Extract the (x, y) coordinate from the center of the cell holding the provided text.  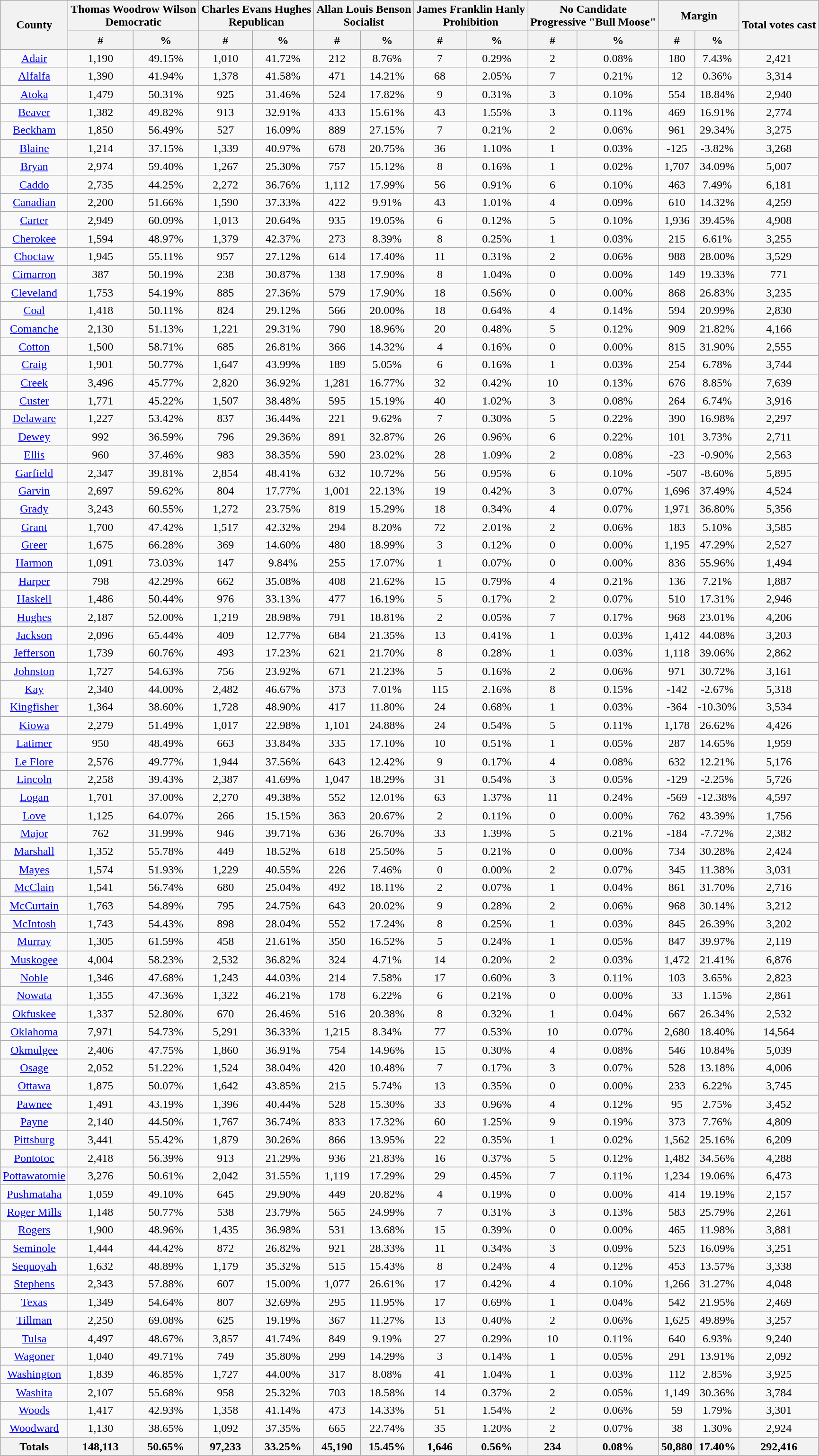
-12.38% (717, 797)
Harper (34, 581)
1,047 (337, 779)
Osage (34, 1068)
1,494 (779, 563)
Oklahoma (34, 1032)
-125 (677, 148)
Rogers (34, 1230)
0.53% (497, 1032)
29.34% (717, 130)
183 (677, 527)
40.97% (283, 148)
38.65% (166, 1429)
791 (337, 617)
Canadian (34, 202)
2,418 (100, 1158)
1,112 (337, 184)
1,355 (100, 996)
30.14% (717, 906)
149 (677, 275)
29.90% (283, 1194)
1,507 (225, 401)
4,259 (779, 202)
1,971 (677, 509)
37.35% (283, 1429)
14,564 (779, 1032)
4,497 (100, 1338)
101 (677, 437)
795 (225, 906)
3,784 (779, 1392)
17.32% (387, 1122)
73.03% (166, 563)
27.36% (283, 293)
50.11% (166, 311)
Grant (34, 527)
Alfalfa (34, 76)
52.80% (166, 1014)
2,340 (100, 689)
798 (100, 581)
Grady (34, 509)
3,534 (779, 707)
8.34% (387, 1032)
15.00% (283, 1284)
836 (677, 563)
23.75% (283, 509)
2,406 (100, 1050)
44.42% (166, 1248)
66.28% (166, 545)
McClain (34, 888)
31.46% (283, 94)
684 (337, 635)
13.68% (387, 1230)
0.69% (497, 1302)
68 (440, 76)
34.09% (717, 166)
-3.82% (717, 148)
21.35% (387, 635)
Harmon (34, 563)
2,187 (100, 617)
59.40% (166, 166)
868 (677, 293)
Tulsa (34, 1338)
10.72% (387, 473)
5,318 (779, 689)
5,176 (779, 761)
1,040 (100, 1356)
542 (677, 1302)
5,007 (779, 166)
1,059 (100, 1194)
294 (337, 527)
42.37% (283, 238)
1,130 (100, 1429)
11.95% (387, 1302)
433 (337, 112)
1,190 (100, 58)
565 (337, 1212)
1,675 (100, 545)
Washita (34, 1392)
5,291 (225, 1032)
21.70% (387, 653)
18.52% (283, 852)
7.21% (717, 581)
19 (440, 491)
976 (225, 599)
1,266 (677, 1284)
477 (337, 599)
44.25% (166, 184)
1,118 (677, 653)
408 (337, 581)
14.33% (387, 1411)
28 (440, 455)
0.41% (497, 635)
749 (225, 1356)
16.91% (717, 112)
Cherokee (34, 238)
29.12% (283, 311)
51.13% (166, 329)
958 (225, 1392)
2.85% (717, 1374)
0.45% (497, 1176)
Carter (34, 220)
292,416 (779, 1447)
1,944 (225, 761)
27.12% (283, 257)
51.49% (166, 725)
390 (677, 419)
-0.90% (717, 455)
950 (100, 743)
1,339 (225, 148)
3,257 (779, 1320)
299 (337, 1356)
422 (337, 202)
1.79% (717, 1411)
2,382 (779, 834)
845 (677, 924)
18.81% (387, 617)
2,924 (779, 1429)
849 (337, 1338)
1.37% (497, 797)
Mayes (34, 870)
1,486 (100, 599)
26.62% (717, 725)
226 (337, 870)
48.90% (283, 707)
7,639 (779, 383)
554 (677, 94)
471 (337, 76)
807 (225, 1302)
3,452 (779, 1104)
Garvin (34, 491)
-10.30% (717, 707)
1,739 (100, 653)
42.93% (166, 1411)
Latimer (34, 743)
28.98% (283, 617)
3,202 (779, 924)
54.63% (166, 671)
510 (677, 599)
18.84% (717, 94)
38 (677, 1429)
44.03% (283, 978)
38.60% (166, 707)
Jefferson (34, 653)
771 (779, 275)
Seminole (34, 1248)
1,396 (225, 1104)
45.77% (166, 383)
1,092 (225, 1429)
815 (677, 347)
40.44% (283, 1104)
36.76% (283, 184)
1,594 (100, 238)
935 (337, 220)
39.71% (283, 834)
Total votes cast (779, 25)
255 (337, 563)
17.23% (283, 653)
Pittsburg (34, 1140)
36.44% (283, 419)
54.19% (166, 293)
49.71% (166, 1356)
1,839 (100, 1374)
-2.67% (717, 689)
16.52% (387, 942)
15.61% (387, 112)
754 (337, 1050)
1,756 (779, 815)
3,203 (779, 635)
1,010 (225, 58)
1,378 (225, 76)
31.90% (717, 347)
48.89% (166, 1266)
Washington (34, 1374)
59 (677, 1411)
531 (337, 1230)
32.91% (283, 112)
872 (225, 1248)
55.78% (166, 852)
3,268 (779, 148)
0.64% (497, 311)
3,496 (100, 383)
Sequoyah (34, 1266)
833 (337, 1122)
7.43% (717, 58)
Charles Evans HughesRepublican (257, 16)
15.12% (387, 166)
988 (677, 257)
13.57% (717, 1266)
8.08% (387, 1374)
7,971 (100, 1032)
2,200 (100, 202)
37.33% (283, 202)
Cotton (34, 347)
47.75% (166, 1050)
2.16% (497, 689)
2,092 (779, 1356)
21.61% (283, 942)
26.81% (283, 347)
1,091 (100, 563)
1,379 (225, 238)
50.07% (166, 1086)
3.65% (717, 978)
30.26% (283, 1140)
1,352 (100, 852)
891 (337, 437)
2,343 (100, 1284)
366 (337, 347)
36.33% (283, 1032)
3,585 (779, 527)
41 (440, 1374)
756 (225, 671)
4,908 (779, 220)
51.66% (166, 202)
18.11% (387, 888)
287 (677, 743)
Blaine (34, 148)
2,946 (779, 599)
2.05% (497, 76)
4,206 (779, 617)
18.99% (387, 545)
55.96% (717, 563)
417 (337, 707)
65.44% (166, 635)
20 (440, 329)
3,275 (779, 130)
-507 (677, 473)
0.20% (497, 960)
2,261 (779, 1212)
22.13% (387, 491)
898 (225, 924)
4,166 (779, 329)
Murray (34, 942)
21.29% (283, 1158)
17.29% (387, 1176)
45,190 (337, 1447)
2,258 (100, 779)
Bryan (34, 166)
2,119 (779, 942)
63 (440, 797)
15.19% (387, 401)
0.95% (497, 473)
2,250 (100, 1320)
1,959 (779, 743)
Le Flore (34, 761)
4,809 (779, 1122)
19.33% (717, 275)
2,297 (779, 419)
9.62% (387, 419)
County (34, 25)
Ellis (34, 455)
22.98% (283, 725)
60.09% (166, 220)
3,857 (225, 1338)
19.06% (717, 1176)
21.95% (717, 1302)
42.32% (283, 527)
1,267 (225, 166)
2,974 (100, 166)
5.10% (717, 527)
5,356 (779, 509)
2,469 (779, 1302)
12.42% (387, 761)
757 (337, 166)
1,418 (100, 311)
0.60% (497, 978)
21.82% (717, 329)
9.91% (387, 202)
2,711 (779, 437)
0.15% (618, 689)
41.58% (283, 76)
2,555 (779, 347)
Custer (34, 401)
Hughes (34, 617)
33.84% (283, 743)
54.89% (166, 906)
3,916 (779, 401)
233 (677, 1086)
2,563 (779, 455)
1,417 (100, 1411)
3,235 (779, 293)
32 (440, 383)
238 (225, 275)
957 (225, 257)
54.43% (166, 924)
Major (34, 834)
1,243 (225, 978)
861 (677, 888)
254 (677, 365)
36.92% (283, 383)
Choctaw (34, 257)
26 (440, 437)
583 (677, 1212)
1,178 (677, 725)
2,830 (779, 311)
20.00% (387, 311)
37.49% (717, 491)
2,347 (100, 473)
1.10% (497, 148)
42.29% (166, 581)
566 (337, 311)
28.04% (283, 924)
1,444 (100, 1248)
1,001 (337, 491)
1,017 (225, 725)
23.79% (283, 1212)
60.55% (166, 509)
10.48% (387, 1068)
515 (337, 1266)
1,590 (225, 202)
1,647 (225, 365)
3,243 (100, 509)
2,052 (100, 1068)
31 (440, 779)
Ottawa (34, 1086)
32.69% (283, 1302)
Kiowa (34, 725)
1,771 (100, 401)
5.74% (387, 1086)
Cimarron (34, 275)
49.10% (166, 1194)
Love (34, 815)
1,646 (440, 1447)
Delaware (34, 419)
824 (225, 311)
-569 (677, 797)
1.55% (497, 112)
14.60% (283, 545)
1,696 (677, 491)
1,901 (100, 365)
24.99% (387, 1212)
921 (337, 1248)
983 (225, 455)
579 (337, 293)
Margin (699, 16)
663 (225, 743)
Cleveland (34, 293)
1,234 (677, 1176)
37.56% (283, 761)
1.09% (497, 455)
212 (337, 58)
36.91% (283, 1050)
5.05% (387, 365)
53.42% (166, 419)
363 (337, 815)
3,276 (100, 1176)
4,006 (779, 1068)
11.27% (387, 1320)
5,039 (779, 1050)
51.22% (166, 1068)
3,161 (779, 671)
1,767 (225, 1122)
473 (337, 1411)
640 (677, 1338)
Thomas Woodrow WilsonDemocratic (134, 16)
Dewey (34, 437)
148,113 (100, 1447)
2,823 (779, 978)
1,390 (100, 76)
39.06% (717, 653)
41.94% (166, 76)
971 (677, 671)
28.00% (717, 257)
703 (337, 1392)
453 (677, 1266)
30.72% (717, 671)
1,119 (337, 1176)
35.32% (283, 1266)
38.48% (283, 401)
24.88% (387, 725)
1,322 (225, 996)
13.18% (717, 1068)
1,435 (225, 1230)
15.29% (387, 509)
524 (337, 94)
2,820 (225, 383)
48.97% (166, 238)
Okmulgee (34, 1050)
9.84% (283, 563)
6,473 (779, 1176)
58.71% (166, 347)
No CandidateProgressive "Bull Moose" (594, 16)
44.08% (717, 635)
1,945 (100, 257)
49.38% (283, 797)
Adair (34, 58)
-8.60% (717, 473)
1,701 (100, 797)
2,949 (100, 220)
Pottawatomie (34, 1176)
69.08% (166, 1320)
8.39% (387, 238)
1,221 (225, 329)
-142 (677, 689)
0.32% (497, 1014)
36.59% (166, 437)
796 (225, 437)
29 (440, 1176)
492 (337, 888)
925 (225, 94)
26.82% (283, 1248)
2,107 (100, 1392)
21.83% (387, 1158)
26.83% (717, 293)
667 (677, 1014)
1,763 (100, 906)
1,349 (100, 1302)
25.79% (717, 1212)
Pushmataha (34, 1194)
48.49% (166, 743)
618 (337, 852)
-364 (677, 707)
12 (677, 76)
17.07% (387, 563)
Marshall (34, 852)
30.87% (283, 275)
48.67% (166, 1338)
527 (225, 130)
1,364 (100, 707)
414 (677, 1194)
1.01% (497, 202)
2,576 (100, 761)
2,774 (779, 112)
1.25% (497, 1122)
Nowata (34, 996)
37.46% (166, 455)
35 (440, 1429)
10.84% (717, 1050)
38.04% (283, 1068)
Kingfisher (34, 707)
295 (337, 1302)
47.36% (166, 996)
57.88% (166, 1284)
29.36% (283, 437)
43.39% (717, 815)
Lincoln (34, 779)
Pontotoc (34, 1158)
4,004 (100, 960)
180 (677, 58)
31.99% (166, 834)
Greer (34, 545)
266 (225, 815)
13.91% (717, 1356)
Coal (34, 311)
20.82% (387, 1194)
50.65% (166, 1447)
23.01% (717, 617)
55.68% (166, 1392)
49.89% (717, 1320)
0.36% (717, 76)
72 (440, 527)
James Franklin HanlyProhibition (471, 16)
1,491 (100, 1104)
21.41% (717, 960)
-23 (677, 455)
909 (677, 329)
51 (440, 1411)
56.74% (166, 888)
889 (337, 130)
678 (337, 148)
1,346 (100, 978)
1,753 (100, 293)
1,500 (100, 347)
12.01% (387, 797)
20.67% (387, 815)
1,281 (337, 383)
0.68% (497, 707)
Woodward (34, 1429)
2,527 (779, 545)
6,209 (779, 1140)
18.58% (387, 1392)
28.33% (387, 1248)
680 (225, 888)
1,632 (100, 1266)
3,031 (779, 870)
1,195 (677, 545)
2,270 (225, 797)
Craig (34, 365)
493 (225, 653)
2,697 (100, 491)
26.70% (387, 834)
1.54% (497, 1411)
39.45% (717, 220)
2,680 (677, 1032)
1,524 (225, 1068)
936 (337, 1158)
234 (553, 1447)
97,233 (225, 1447)
1.39% (497, 834)
31.70% (717, 888)
40 (440, 401)
McCurtain (34, 906)
136 (677, 581)
-129 (677, 779)
3,255 (779, 238)
1,229 (225, 870)
671 (337, 671)
1,625 (677, 1320)
61.59% (166, 942)
734 (677, 852)
60.76% (166, 653)
1,125 (100, 815)
1,887 (779, 581)
35.08% (283, 581)
23.92% (283, 671)
41.69% (283, 779)
11.98% (717, 1230)
1,148 (100, 1212)
960 (100, 455)
9.19% (387, 1338)
1,214 (100, 148)
8.85% (717, 383)
30.28% (717, 852)
36.82% (283, 960)
516 (337, 1014)
25.50% (387, 852)
8.76% (387, 58)
27.15% (387, 130)
Roger Mills (34, 1212)
Totals (34, 1447)
0.51% (497, 743)
2.75% (717, 1104)
15.15% (283, 815)
1,707 (677, 166)
47.29% (717, 545)
837 (225, 419)
27 (440, 1338)
595 (337, 401)
147 (225, 563)
1,860 (225, 1050)
11.80% (387, 707)
37.15% (166, 148)
946 (225, 834)
6.78% (717, 365)
866 (337, 1140)
Atoka (34, 94)
1,149 (677, 1392)
350 (337, 942)
58.23% (166, 960)
13.95% (387, 1140)
9,240 (779, 1338)
36.74% (283, 1122)
6.93% (717, 1338)
McIntosh (34, 924)
16.77% (387, 383)
0.39% (497, 1230)
1,077 (337, 1284)
16.19% (387, 599)
Kay (34, 689)
49.77% (166, 761)
Pawnee (34, 1104)
221 (337, 419)
14.96% (387, 1050)
15.43% (387, 1266)
1,337 (100, 1014)
3,314 (779, 76)
4,524 (779, 491)
39.97% (717, 942)
14.21% (387, 76)
264 (677, 401)
3,212 (779, 906)
2,272 (225, 184)
317 (337, 1374)
40.55% (283, 870)
138 (337, 275)
Payne (34, 1122)
34.56% (717, 1158)
56.49% (166, 130)
4,426 (779, 725)
3,529 (779, 257)
20.99% (717, 311)
36.80% (717, 509)
1,562 (677, 1140)
115 (440, 689)
Jackson (34, 635)
Woods (34, 1411)
0.48% (497, 329)
3,301 (779, 1411)
804 (225, 491)
538 (225, 1212)
Haskell (34, 599)
1.02% (497, 401)
463 (677, 184)
43.19% (166, 1104)
21.23% (387, 671)
1,850 (100, 130)
17.31% (717, 599)
47.68% (166, 978)
2,716 (779, 888)
26.39% (717, 924)
50,880 (677, 1447)
1,936 (677, 220)
369 (225, 545)
11.38% (717, 870)
2,130 (100, 329)
Logan (34, 797)
44.50% (166, 1122)
-2.25% (717, 779)
Stephens (34, 1284)
38.35% (283, 455)
676 (677, 383)
1,900 (100, 1230)
55.11% (166, 257)
4,597 (779, 797)
26.46% (283, 1014)
20.64% (283, 220)
43.85% (283, 1086)
20.02% (387, 906)
273 (337, 238)
6.74% (717, 401)
1,013 (225, 220)
33.13% (283, 599)
0.40% (497, 1320)
3,338 (779, 1266)
847 (677, 942)
1.20% (497, 1429)
112 (677, 1374)
387 (100, 275)
-7.72% (717, 834)
Beaver (34, 112)
33.25% (283, 1447)
21.62% (387, 581)
41.72% (283, 58)
32.87% (387, 437)
29.31% (283, 329)
590 (337, 455)
16.98% (717, 419)
420 (337, 1068)
1,305 (100, 942)
5,726 (779, 779)
30.36% (717, 1392)
610 (677, 202)
621 (337, 653)
335 (337, 743)
367 (337, 1320)
1,479 (100, 94)
17.24% (387, 924)
1,574 (100, 870)
56.39% (166, 1158)
665 (337, 1429)
189 (337, 365)
26.34% (717, 1014)
59.62% (166, 491)
1,642 (225, 1086)
992 (100, 437)
54.73% (166, 1032)
25.16% (717, 1140)
36 (440, 148)
26.61% (387, 1284)
614 (337, 257)
47.42% (166, 527)
1,272 (225, 509)
1.30% (717, 1429)
41.14% (283, 1411)
1,101 (337, 725)
6,181 (779, 184)
25.30% (283, 166)
2,861 (779, 996)
885 (225, 293)
1,358 (225, 1411)
7.46% (387, 870)
6,876 (779, 960)
291 (677, 1356)
819 (337, 509)
2,140 (100, 1122)
17.10% (387, 743)
Muskogee (34, 960)
-184 (677, 834)
46.67% (283, 689)
35.80% (283, 1356)
95 (677, 1104)
46.21% (283, 996)
2,735 (100, 184)
1,879 (225, 1140)
50.44% (166, 599)
2,940 (779, 94)
0.79% (497, 581)
18.40% (717, 1032)
2,096 (100, 635)
19.05% (387, 220)
15.30% (387, 1104)
51.93% (166, 870)
594 (677, 311)
64.07% (166, 815)
17.77% (283, 491)
17.82% (387, 94)
3,744 (779, 365)
7.49% (717, 184)
60 (440, 1122)
178 (337, 996)
2,421 (779, 58)
Noble (34, 978)
24.75% (283, 906)
3,251 (779, 1248)
2,279 (100, 725)
14.29% (387, 1356)
3,745 (779, 1086)
2,157 (779, 1194)
41.74% (283, 1338)
17.99% (387, 184)
Caddo (34, 184)
37.00% (166, 797)
636 (337, 834)
1,219 (225, 617)
469 (677, 112)
345 (677, 870)
22.74% (387, 1429)
961 (677, 130)
Garfield (34, 473)
645 (225, 1194)
77 (440, 1032)
Tillman (34, 1320)
22 (440, 1140)
1,382 (100, 112)
12.77% (283, 635)
7.76% (717, 1122)
8.20% (387, 527)
48.41% (283, 473)
3,925 (779, 1374)
4,288 (779, 1158)
2,862 (779, 653)
46.85% (166, 1374)
25.32% (283, 1392)
52.00% (166, 617)
55.42% (166, 1140)
31.55% (283, 1176)
480 (337, 545)
7.58% (387, 978)
20.38% (387, 1014)
465 (677, 1230)
14.65% (717, 743)
1,227 (100, 419)
18.29% (387, 779)
50.19% (166, 275)
1,482 (677, 1158)
Allan Louis BensonSocialist (364, 16)
1,472 (677, 960)
1,215 (337, 1032)
7.01% (387, 689)
546 (677, 1050)
45.22% (166, 401)
5,895 (779, 473)
23.02% (387, 455)
39.43% (166, 779)
2,424 (779, 852)
2,482 (225, 689)
523 (677, 1248)
409 (225, 635)
2,854 (225, 473)
214 (337, 978)
49.82% (166, 112)
50.31% (166, 94)
662 (225, 581)
103 (677, 978)
Wagoner (34, 1356)
3,441 (100, 1140)
0.91% (497, 184)
16 (440, 1158)
48.96% (166, 1230)
1.15% (717, 996)
18.96% (387, 329)
685 (225, 347)
3,881 (779, 1230)
790 (337, 329)
Johnston (34, 671)
1,743 (100, 924)
39.81% (166, 473)
1,728 (225, 707)
670 (225, 1014)
15.45% (387, 1447)
458 (225, 942)
Texas (34, 1302)
625 (225, 1320)
4.71% (387, 960)
1,541 (100, 888)
50.61% (166, 1176)
20.75% (387, 148)
49.15% (166, 58)
31.27% (717, 1284)
Beckham (34, 130)
Okfuskee (34, 1014)
1,517 (225, 527)
2.01% (497, 527)
4,048 (779, 1284)
36.98% (283, 1230)
43.99% (283, 365)
Creek (34, 383)
3.73% (717, 437)
12.21% (717, 761)
6.61% (717, 238)
1,179 (225, 1266)
1,412 (677, 635)
324 (337, 960)
607 (225, 1284)
Comanche (34, 329)
1,875 (100, 1086)
25.04% (283, 888)
2,387 (225, 779)
1,700 (100, 527)
2,042 (225, 1176)
54.64% (166, 1302)
